Capture the cell that displays the provided text and extract its (X, Y) central coordinate. 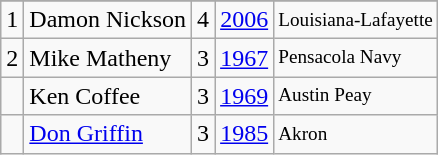
1 (12, 20)
Pensacola Navy (356, 58)
2006 (244, 20)
4 (204, 20)
Akron (356, 134)
Ken Coffee (108, 96)
1969 (244, 96)
2 (12, 58)
1967 (244, 58)
Austin Peay (356, 96)
1985 (244, 134)
Louisiana-Lafayette (356, 20)
Mike Matheny (108, 58)
Damon Nickson (108, 20)
Don Griffin (108, 134)
